From the cell containing the given text, extract its center point as (X, Y) coordinate. 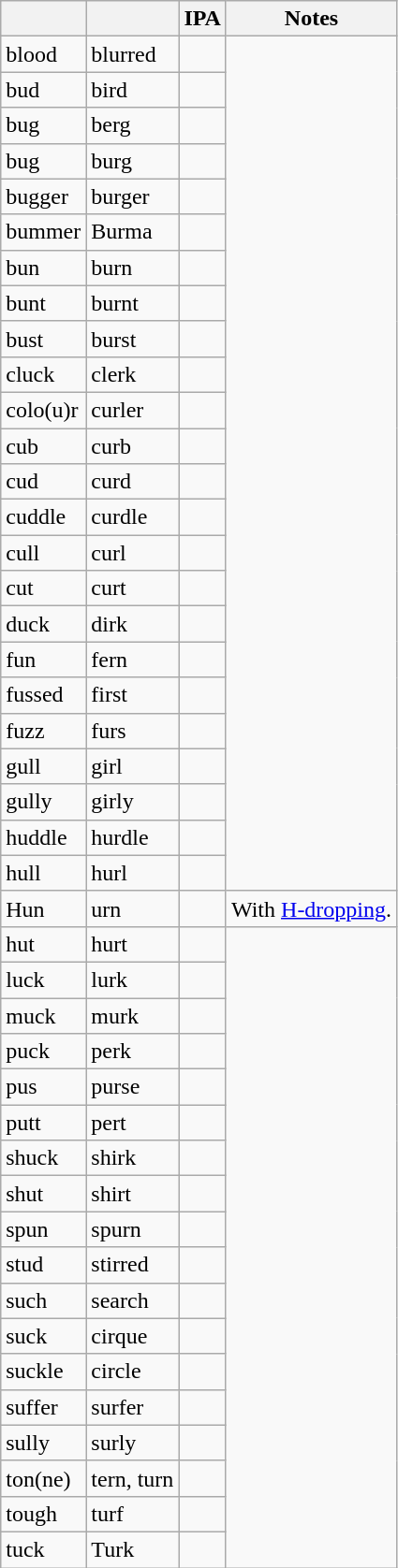
ton(ne) (43, 1478)
bunt (43, 303)
bird (133, 90)
purse (133, 1087)
urn (133, 908)
lurk (133, 980)
fun (43, 660)
burst (133, 339)
curler (133, 410)
IPA (202, 19)
burn (133, 268)
luck (43, 980)
Turk (133, 1549)
hut (43, 944)
blurred (133, 54)
bun (43, 268)
such (43, 1300)
tough (43, 1514)
hurdle (133, 837)
curdle (133, 517)
turf (133, 1514)
furs (133, 731)
spun (43, 1229)
hurt (133, 944)
stud (43, 1265)
burger (133, 196)
perk (133, 1052)
tuck (43, 1549)
cull (43, 553)
curb (133, 446)
first (133, 695)
stirred (133, 1265)
cud (43, 482)
curl (133, 553)
putt (43, 1123)
shuck (43, 1158)
With H-dropping. (311, 908)
bummer (43, 232)
Notes (311, 19)
cub (43, 446)
tern, turn (133, 1478)
surfer (133, 1407)
shirk (133, 1158)
cuddle (43, 517)
suck (43, 1336)
cluck (43, 374)
muck (43, 1015)
puck (43, 1052)
shirt (133, 1194)
girl (133, 766)
shut (43, 1194)
circle (133, 1372)
suckle (43, 1372)
burnt (133, 303)
Burma (133, 232)
huddle (43, 837)
dirk (133, 624)
bugger (43, 196)
suffer (43, 1407)
fussed (43, 695)
duck (43, 624)
gull (43, 766)
fuzz (43, 731)
Hun (43, 908)
girly (133, 802)
cirque (133, 1336)
cut (43, 588)
bud (43, 90)
bust (43, 339)
berg (133, 125)
spurn (133, 1229)
clerk (133, 374)
sully (43, 1443)
curt (133, 588)
murk (133, 1015)
colo(u)r (43, 410)
hull (43, 873)
surly (133, 1443)
pert (133, 1123)
pus (43, 1087)
search (133, 1300)
fern (133, 660)
blood (43, 54)
curd (133, 482)
gully (43, 802)
burg (133, 161)
hurl (133, 873)
